From the cell containing the given text, extract its center point as [X, Y] coordinate. 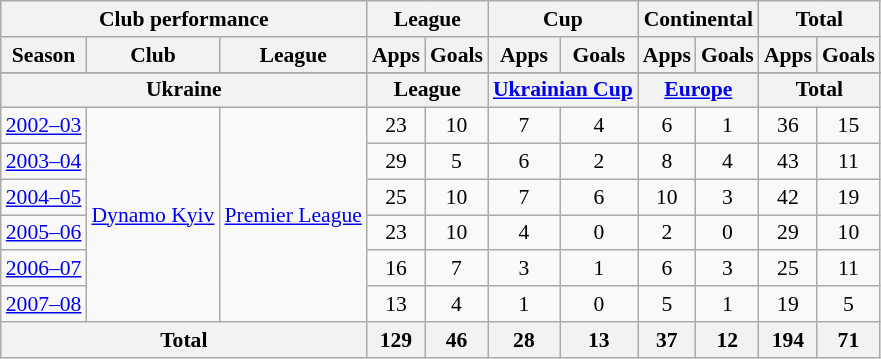
8 [667, 162]
43 [788, 162]
28 [524, 340]
Continental [698, 19]
129 [396, 340]
46 [456, 340]
2007–08 [44, 304]
2004–05 [44, 197]
Season [44, 55]
194 [788, 340]
42 [788, 197]
Club [152, 55]
Ukrainian Cup [563, 90]
71 [848, 340]
2005–06 [44, 233]
12 [728, 340]
Dynamo Kyiv [152, 215]
Europe [698, 90]
Club performance [184, 19]
15 [848, 126]
Cup [563, 19]
36 [788, 126]
16 [396, 269]
2006–07 [44, 269]
Premier League [292, 215]
2002–03 [44, 126]
2003–04 [44, 162]
Ukraine [184, 90]
37 [667, 340]
